Extract the (X, Y) coordinate from the center of the cell holding the provided text.  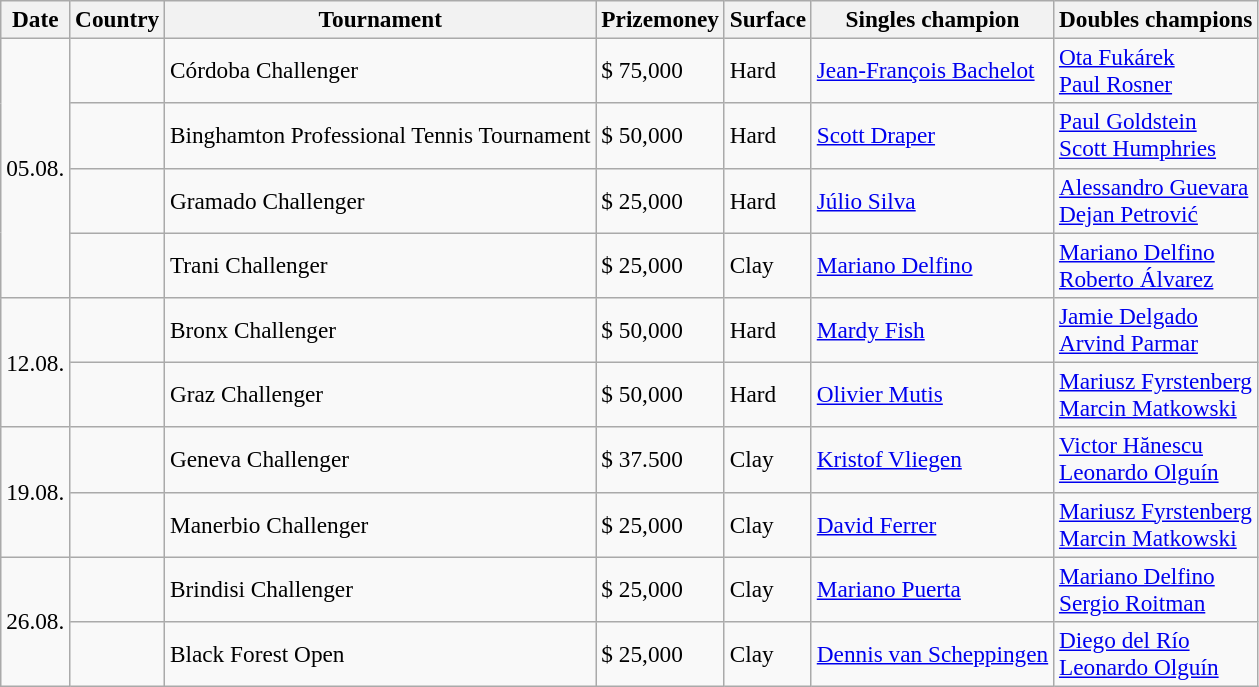
26.08. (36, 621)
Mariano Delfino (932, 264)
Graz Challenger (380, 394)
$ 75,000 (660, 70)
Brindisi Challenger (380, 588)
Córdoba Challenger (380, 70)
Surface (768, 19)
Mariano Delfino Roberto Álvarez (1156, 264)
Júlio Silva (932, 200)
Mariano Puerta (932, 588)
Country (118, 19)
Kristof Vliegen (932, 460)
Geneva Challenger (380, 460)
Jamie Delgado Arvind Parmar (1156, 330)
Diego del Río Leonardo Olguín (1156, 654)
12.08. (36, 362)
Paul Goldstein Scott Humphries (1156, 136)
Alessandro Guevara Dejan Petrović (1156, 200)
Bronx Challenger (380, 330)
19.08. (36, 492)
Dennis van Scheppingen (932, 654)
Date (36, 19)
Victor Hănescu Leonardo Olguín (1156, 460)
Binghamton Professional Tennis Tournament (380, 136)
Ota Fukárek Paul Rosner (1156, 70)
Olivier Mutis (932, 394)
Manerbio Challenger (380, 524)
05.08. (36, 168)
David Ferrer (932, 524)
Mariano Delfino Sergio Roitman (1156, 588)
Gramado Challenger (380, 200)
Scott Draper (932, 136)
Jean-François Bachelot (932, 70)
Mardy Fish (932, 330)
$ 37.500 (660, 460)
Prizemoney (660, 19)
Tournament (380, 19)
Trani Challenger (380, 264)
Singles champion (932, 19)
Black Forest Open (380, 654)
Doubles champions (1156, 19)
